Determine the (X, Y) coordinate at the center of the cell enclosing the given text.  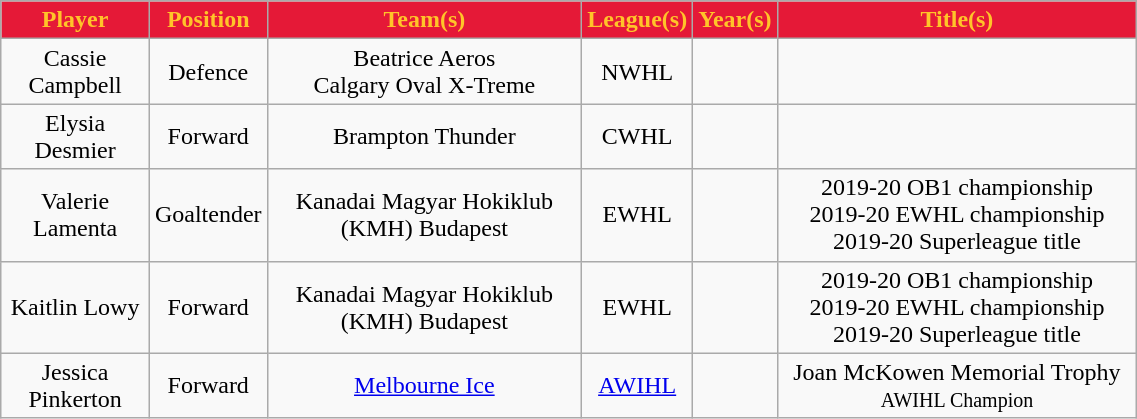
Valerie Lamenta (76, 215)
NWHL (638, 72)
League(s) (638, 20)
Defence (208, 72)
Position (208, 20)
Brampton Thunder (424, 136)
Kaitlin Lowy (76, 307)
Goaltender (208, 215)
Title(s) (957, 20)
CWHL (638, 136)
Joan McKowen Memorial Trophy AWIHL Champion (957, 386)
Jessica Pinkerton (76, 386)
AWIHL (638, 386)
Beatrice AerosCalgary Oval X-Treme (424, 72)
Cassie Campbell (76, 72)
Player (76, 20)
Melbourne Ice (424, 386)
Elysia Desmier (76, 136)
Year(s) (735, 20)
Team(s) (424, 20)
